Capture the cell that displays the provided text and extract its (x, y) central coordinate. 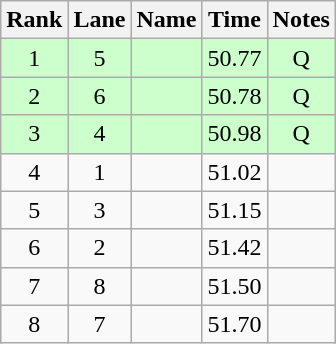
50.77 (234, 58)
Notes (301, 20)
51.15 (234, 210)
Name (166, 20)
50.98 (234, 134)
51.02 (234, 172)
Lane (100, 20)
50.78 (234, 96)
Time (234, 20)
Rank (34, 20)
51.42 (234, 248)
51.50 (234, 286)
51.70 (234, 324)
